Provide the (X, Y) coordinate of the cell's center where the given text is located.  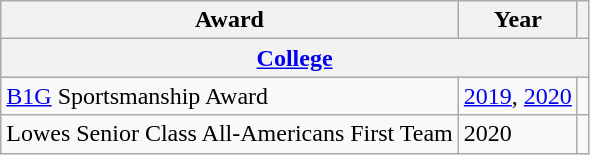
Lowes Senior Class All-Americans First Team (230, 134)
Year (518, 20)
Award (230, 20)
B1G Sportsmanship Award (230, 96)
2020 (518, 134)
College (295, 58)
2019, 2020 (518, 96)
